Identify which cell holds the provided text, then report its (X, Y) central coordinate. 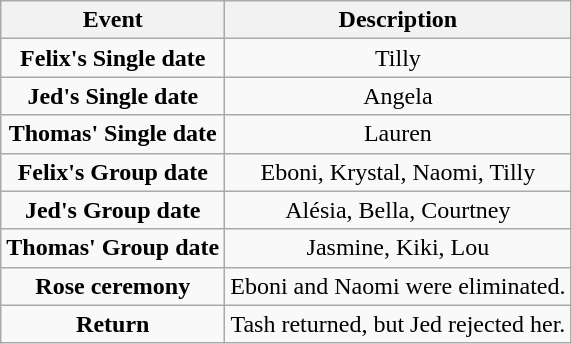
Felix's Single date (113, 58)
Event (113, 20)
Rose ceremony (113, 286)
Eboni, Krystal, Naomi, Tilly (398, 172)
Thomas' Group date (113, 248)
Jed's Group date (113, 210)
Tash returned, but Jed rejected her. (398, 324)
Thomas' Single date (113, 134)
Return (113, 324)
Description (398, 20)
Angela (398, 96)
Lauren (398, 134)
Alésia, Bella, Courtney (398, 210)
Jed's Single date (113, 96)
Eboni and Naomi were eliminated. (398, 286)
Tilly (398, 58)
Jasmine, Kiki, Lou (398, 248)
Felix's Group date (113, 172)
